From the cell containing the given text, extract its center point as [x, y] coordinate. 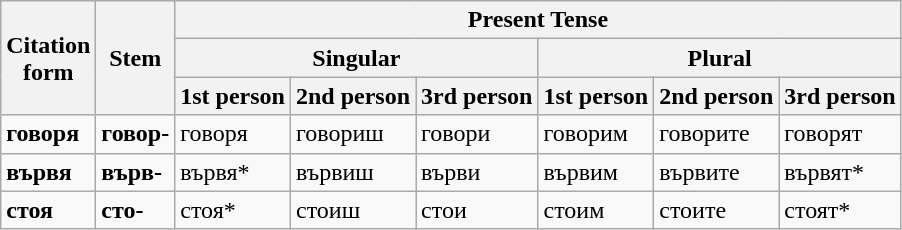
върви [477, 172]
стои [477, 210]
върв- [136, 172]
вървя* [233, 172]
стоя* [233, 210]
стоя [48, 210]
говорите [716, 134]
говори [477, 134]
Citationform [48, 58]
Present Tense [538, 20]
Stem [136, 58]
говориш [352, 134]
стоят* [840, 210]
стоим [596, 210]
стоиш [352, 210]
вървят* [840, 172]
вървиш [352, 172]
вървя [48, 172]
говорят [840, 134]
стоите [716, 210]
Plural [720, 58]
говорим [596, 134]
сто- [136, 210]
Singular [356, 58]
говор- [136, 134]
вървим [596, 172]
вървите [716, 172]
